For the text-containing cell, return its midpoint in (X, Y) coordinate format. 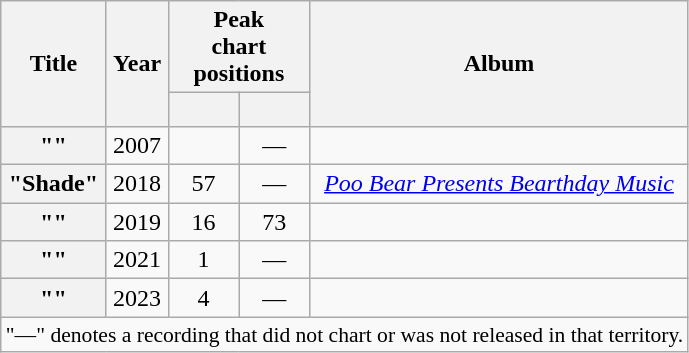
16 (204, 222)
2021 (137, 260)
Album (500, 64)
2023 (137, 298)
2018 (137, 184)
Year (137, 64)
"—" denotes a recording that did not chart or was not released in that territory. (345, 335)
Peakchartpositions (239, 47)
2007 (137, 145)
73 (274, 222)
"Shade" (54, 184)
Poo Bear Presents Bearthday Music (500, 184)
Title (54, 64)
2019 (137, 222)
4 (204, 298)
1 (204, 260)
57 (204, 184)
